Output the [x, y] coordinate of the center of the cell containing the given text.  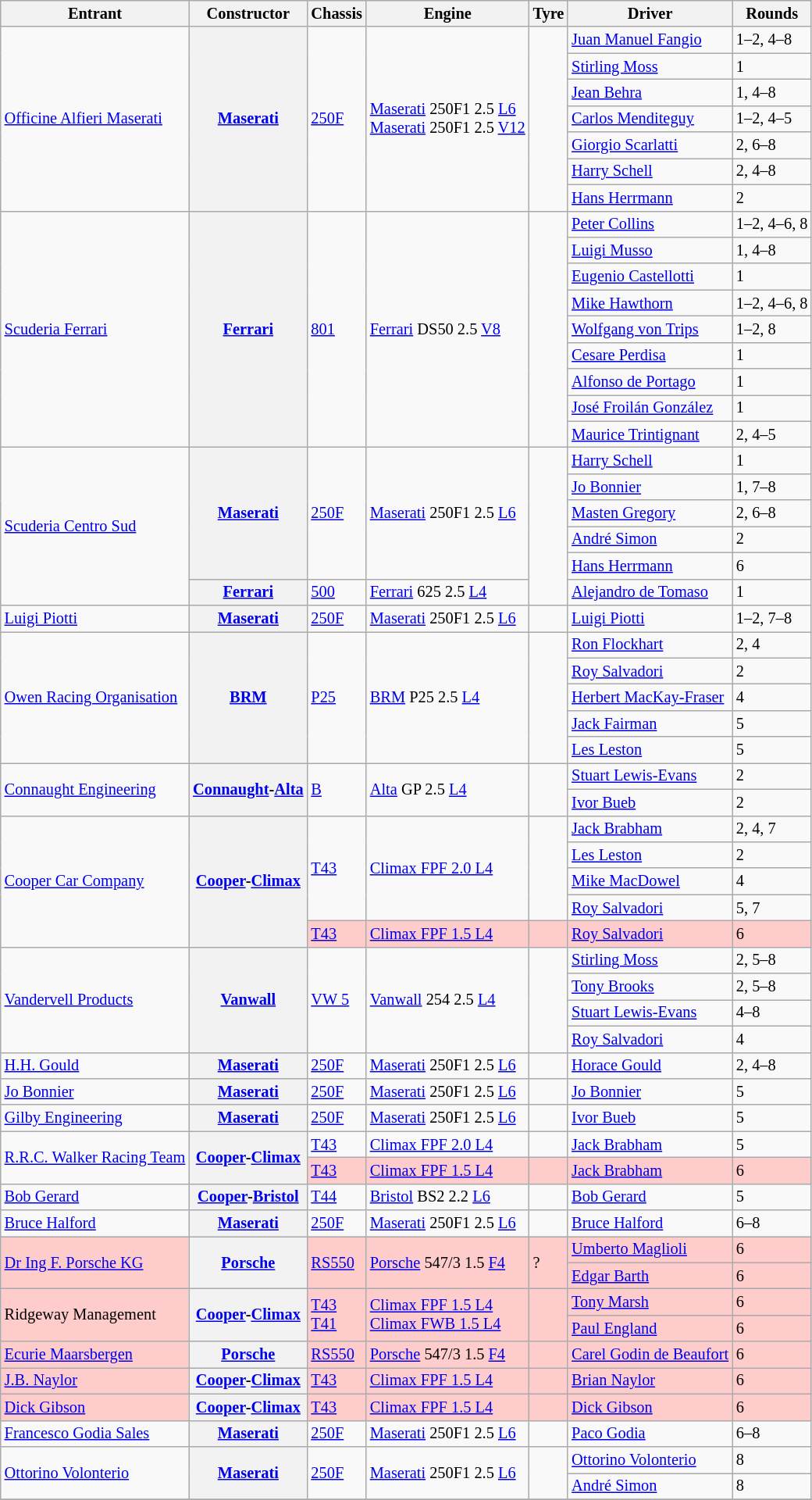
T44 [336, 1197]
Peter Collins [650, 224]
Giorgio Scarlatti [650, 145]
P25 [336, 697]
Luigi Musso [650, 250]
500 [336, 592]
Herbert MacKay-Fraser [650, 697]
Cooper-Bristol [248, 1197]
4–8 [771, 1012]
Maurice Trintignant [650, 434]
Umberto Maglioli [650, 1249]
Cooper Car Company [95, 881]
Officine Alfieri Maserati [95, 119]
801 [336, 330]
Ferrari 625 2.5 L4 [448, 592]
Ferrari DS50 2.5 V8 [448, 330]
Alejandro de Tomaso [650, 592]
Jack Fairman [650, 723]
Vanwall [248, 1000]
Owen Racing Organisation [95, 697]
BRM [248, 697]
Climax FPF 1.5 L4Climax FWB 1.5 L4 [448, 1316]
Engine [448, 13]
1–2, 4–8 [771, 40]
Mike MacDowel [650, 881]
Mike Hawthorn [650, 303]
Ecurie Maarsbergen [95, 1355]
Alta GP 2.5 L4 [448, 789]
Rounds [771, 13]
1–2, 7–8 [771, 618]
Dr Ing F. Porsche KG [95, 1262]
Scuderia Ferrari [95, 330]
1, 7–8 [771, 487]
Chassis [336, 13]
1–2, 4–5 [771, 119]
Carlos Menditeguy [650, 119]
Gilby Engineering [95, 1118]
Ridgeway Management [95, 1316]
Cesare Perdisa [650, 355]
Paul England [650, 1328]
Connaught-Alta [248, 789]
Alfonso de Portago [650, 382]
Entrant [95, 13]
R.R.C. Walker Racing Team [95, 1158]
Driver [650, 13]
1–2, 8 [771, 329]
Francesco Godia Sales [95, 1434]
Tony Marsh [650, 1302]
Juan Manuel Fangio [650, 40]
Tyre [549, 13]
Masten Gregory [650, 513]
Wolfgang von Trips [650, 329]
Constructor [248, 13]
H.H. Gould [95, 1066]
5, 7 [771, 908]
J.B. Naylor [95, 1380]
Ron Flockhart [650, 645]
Vandervell Products [95, 1000]
2, 4, 7 [771, 829]
Tony Brooks [650, 987]
Vanwall 254 2.5 L4 [448, 1000]
Bristol BS2 2.2 L6 [448, 1197]
Horace Gould [650, 1066]
José Froilán González [650, 408]
2, 4–5 [771, 434]
Brian Naylor [650, 1380]
Connaught Engineering [95, 789]
Scuderia Centro Sud [95, 526]
T43T41 [336, 1316]
Eugenio Castellotti [650, 277]
Paco Godia [650, 1434]
VW 5 [336, 1000]
Carel Godin de Beaufort [650, 1355]
Jean Behra [650, 92]
? [549, 1262]
B [336, 789]
2, 4 [771, 645]
BRM P25 2.5 L4 [448, 697]
Edgar Barth [650, 1276]
Maserati 250F1 2.5 L6Maserati 250F1 2.5 V12 [448, 119]
